Provide the (X, Y) coordinate of the cell's center where the given text is located.  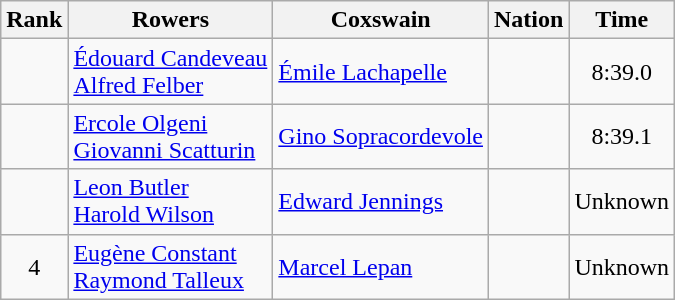
Émile Lachapelle (381, 72)
Rank (34, 20)
Coxswain (381, 20)
Gino Sopracordevole (381, 136)
Nation (529, 20)
8:39.0 (622, 72)
8:39.1 (622, 136)
Rowers (170, 20)
Leon Butler Harold Wilson (170, 202)
Edward Jennings (381, 202)
4 (34, 266)
Eugène Constant Raymond Talleux (170, 266)
Time (622, 20)
Ercole Olgeni Giovanni Scatturin (170, 136)
Édouard Candeveau Alfred Felber (170, 72)
Marcel Lepan (381, 266)
